Output the [x, y] coordinate of the center of the cell containing the given text.  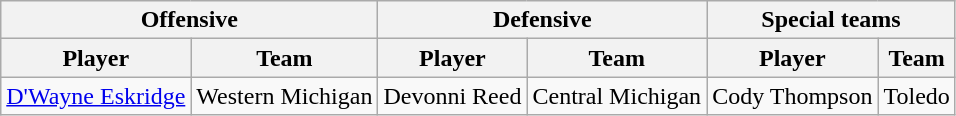
Offensive [190, 20]
Devonni Reed [452, 96]
D'Wayne Eskridge [96, 96]
Central Michigan [617, 96]
Western Michigan [284, 96]
Cody Thompson [792, 96]
Special teams [832, 20]
Toledo [916, 96]
Defensive [542, 20]
